Identify which cell holds the provided text, then report its [x, y] central coordinate. 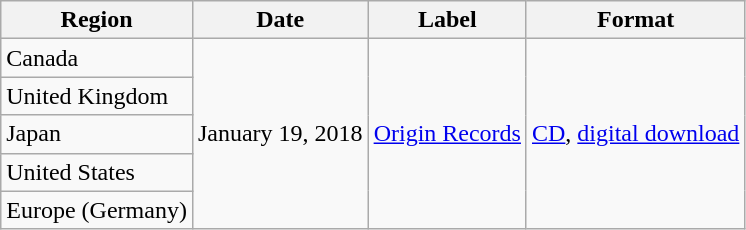
Region [97, 20]
United Kingdom [97, 96]
Label [447, 20]
Format [635, 20]
Canada [97, 58]
Japan [97, 134]
CD, digital download [635, 134]
Europe (Germany) [97, 210]
January 19, 2018 [280, 134]
Date [280, 20]
Origin Records [447, 134]
United States [97, 172]
